Provide the [x, y] coordinate of the cell's center where the given text is located.  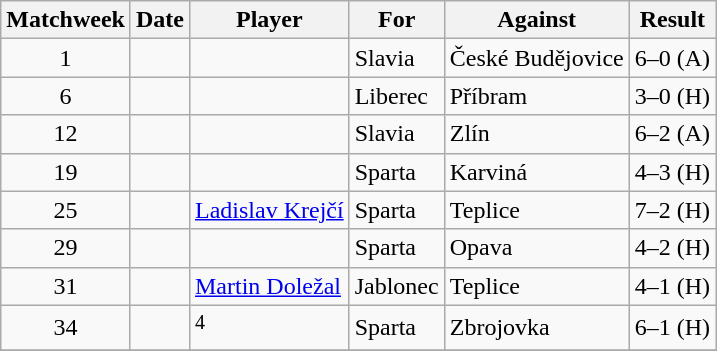
Date [160, 20]
4–3 (H) [672, 172]
Opava [536, 248]
Against [536, 20]
6 [66, 96]
4–2 (H) [672, 248]
12 [66, 134]
4–1 (H) [672, 286]
1 [66, 58]
25 [66, 210]
6–2 (A) [672, 134]
34 [66, 328]
Zbrojovka [536, 328]
3–0 (H) [672, 96]
4 [269, 328]
Matchweek [66, 20]
Ladislav Krejčí [269, 210]
Karviná [536, 172]
6–1 (H) [672, 328]
Jablonec [396, 286]
6–0 (A) [672, 58]
Příbram [536, 96]
Player [269, 20]
České Budějovice [536, 58]
31 [66, 286]
7–2 (H) [672, 210]
19 [66, 172]
Zlín [536, 134]
Liberec [396, 96]
29 [66, 248]
For [396, 20]
Martin Doležal [269, 286]
Result [672, 20]
